Return the [x, y] coordinate for the center point of the cell that contains the specified text.  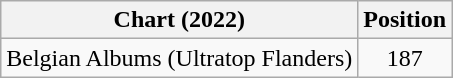
Chart (2022) [180, 20]
187 [405, 58]
Position [405, 20]
Belgian Albums (Ultratop Flanders) [180, 58]
